Extract the (x, y) coordinate from the center of the cell holding the provided text.  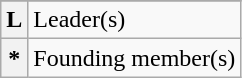
* (14, 58)
Leader(s) (134, 20)
Founding member(s) (134, 58)
L (14, 20)
